Search for the cell housing the specified text and yield its (X, Y) center coordinate. 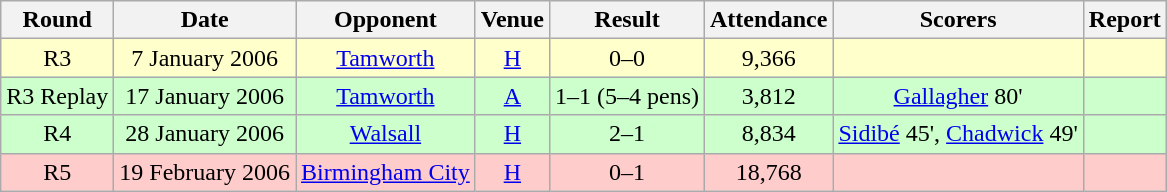
0–1 (626, 172)
17 January 2006 (205, 96)
Opponent (386, 20)
7 January 2006 (205, 58)
0–0 (626, 58)
A (512, 96)
R3 Replay (58, 96)
Gallagher 80' (958, 96)
Sidibé 45', Chadwick 49' (958, 134)
1–1 (5–4 pens) (626, 96)
2–1 (626, 134)
R4 (58, 134)
Attendance (769, 20)
28 January 2006 (205, 134)
R3 (58, 58)
Birmingham City (386, 172)
Walsall (386, 134)
Round (58, 20)
9,366 (769, 58)
19 February 2006 (205, 172)
Venue (512, 20)
R5 (58, 172)
3,812 (769, 96)
Date (205, 20)
Result (626, 20)
Report (1124, 20)
8,834 (769, 134)
Scorers (958, 20)
18,768 (769, 172)
